Return the [x, y] coordinate for the center point of the cell that contains the specified text.  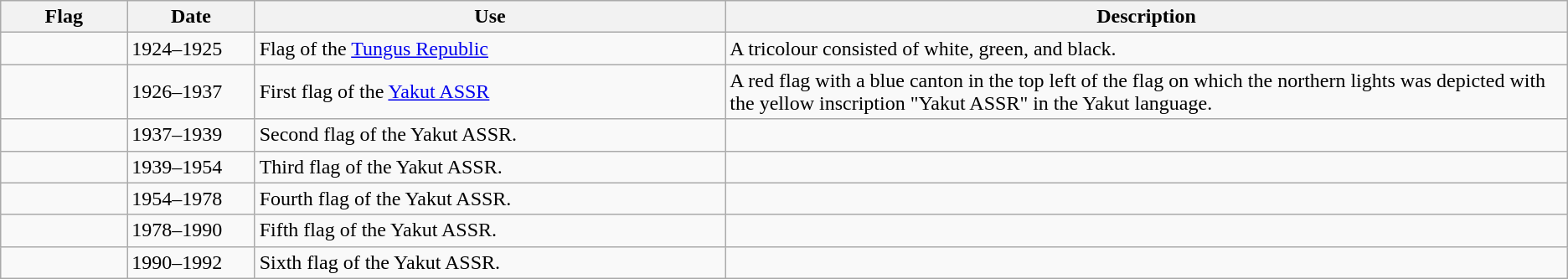
1978–1990 [191, 230]
Sixth flag of the Yakut ASSR. [490, 262]
Second flag of the Yakut ASSR. [490, 135]
First flag of the Yakut ASSR [490, 92]
1990–1992 [191, 262]
Flag of the Tungus Republic [490, 49]
Date [191, 17]
1937–1939 [191, 135]
Fourth flag of the Yakut ASSR. [490, 199]
Use [490, 17]
Fifth flag of the Yakut ASSR. [490, 230]
Flag [64, 17]
A tricolour consisted of white, green, and black. [1146, 49]
Third flag of the Yakut ASSR. [490, 167]
1939–1954 [191, 167]
Description [1146, 17]
1954–1978 [191, 199]
1924–1925 [191, 49]
1926–1937 [191, 92]
